Determine the [x, y] coordinate at the center of the cell enclosing the given text.  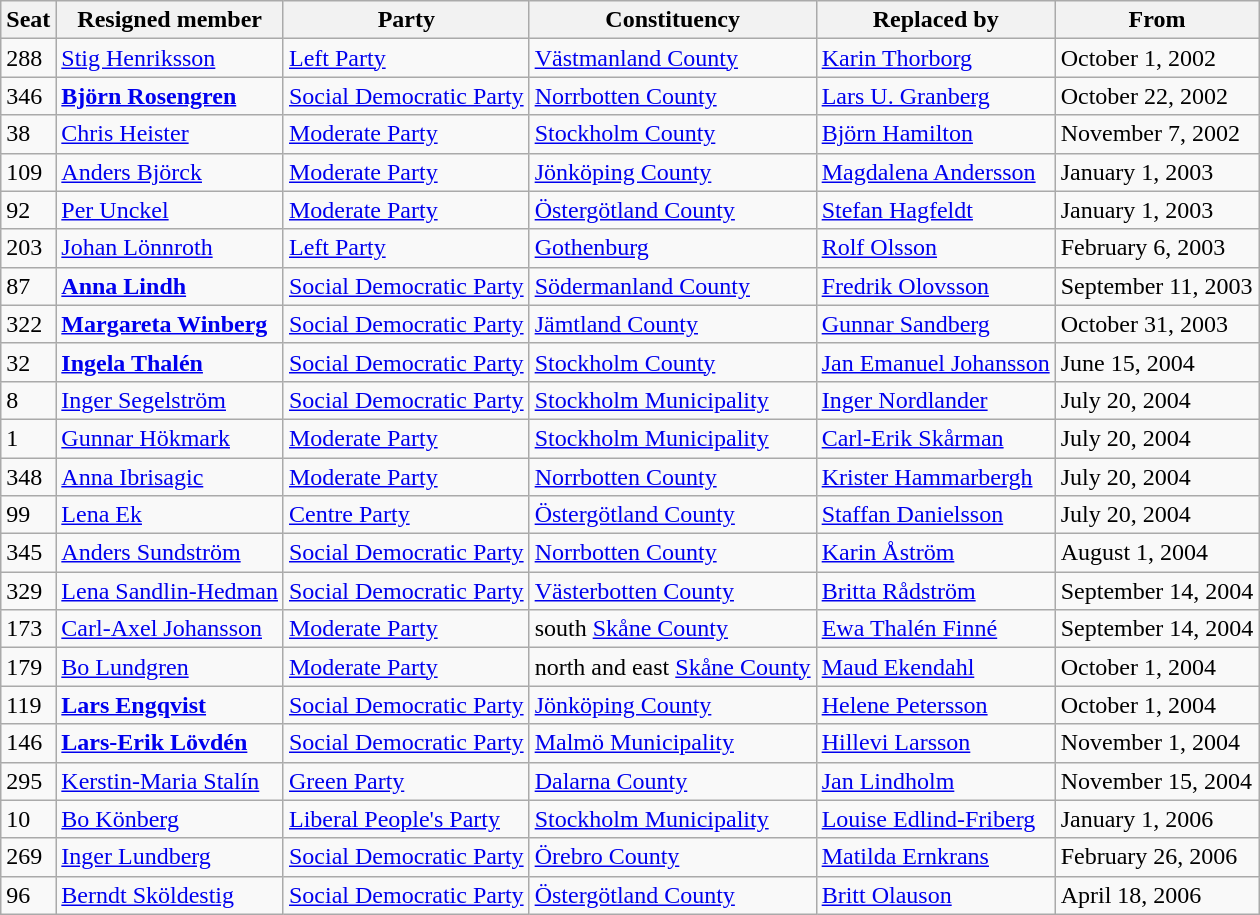
Anna Lindh [170, 286]
Karin Åström [936, 553]
Fredrik Olovsson [936, 286]
Lars-Erik Lövdén [170, 743]
June 15, 2004 [1157, 362]
Rolf Olsson [936, 248]
Björn Hamilton [936, 134]
Karin Thorborg [936, 58]
Lena Ek [170, 515]
Berndt Sköldestig [170, 895]
Per Unckel [170, 210]
Gunnar Sandberg [936, 324]
Louise Edlind-Friberg [936, 819]
Björn Rosengren [170, 96]
Inger Segelström [170, 400]
179 [28, 667]
Anna Ibrisagic [170, 477]
109 [28, 172]
south Skåne County [672, 629]
Lena Sandlin-Hedman [170, 591]
173 [28, 629]
96 [28, 895]
north and east Skåne County [672, 667]
Jan Emanuel Johansson [936, 362]
Constituency [672, 20]
Anders Sundström [170, 553]
346 [28, 96]
99 [28, 515]
January 1, 2006 [1157, 819]
November 1, 2004 [1157, 743]
Carl-Axel Johansson [170, 629]
Seat [28, 20]
Bo Könberg [170, 819]
1 [28, 438]
Lars U. Granberg [936, 96]
February 6, 2003 [1157, 248]
August 1, 2004 [1157, 553]
Liberal People's Party [406, 819]
October 31, 2003 [1157, 324]
92 [28, 210]
Matilda Ernkrans [936, 857]
87 [28, 286]
Carl-Erik Skårman [936, 438]
Västerbotten County [672, 591]
Jämtland County [672, 324]
Stig Henriksson [170, 58]
Södermanland County [672, 286]
Ingela Thalén [170, 362]
November 15, 2004 [1157, 781]
Västmanland County [672, 58]
119 [28, 705]
146 [28, 743]
Stefan Hagfeldt [936, 210]
Krister Hammarbergh [936, 477]
November 7, 2002 [1157, 134]
October 22, 2002 [1157, 96]
October 1, 2002 [1157, 58]
Resigned member [170, 20]
322 [28, 324]
8 [28, 400]
38 [28, 134]
From [1157, 20]
Helene Petersson [936, 705]
Hillevi Larsson [936, 743]
February 26, 2006 [1157, 857]
Centre Party [406, 515]
Gunnar Hökmark [170, 438]
Inger Lundberg [170, 857]
Dalarna County [672, 781]
Chris Heister [170, 134]
Staffan Danielsson [936, 515]
32 [28, 362]
Party [406, 20]
Bo Lundgren [170, 667]
Lars Engqvist [170, 705]
Örebro County [672, 857]
329 [28, 591]
Ewa Thalén Finné [936, 629]
Jan Lindholm [936, 781]
September 11, 2003 [1157, 286]
Johan Lönnroth [170, 248]
April 18, 2006 [1157, 895]
Replaced by [936, 20]
Kerstin-Maria Stalín [170, 781]
10 [28, 819]
Anders Björck [170, 172]
295 [28, 781]
Britt Olauson [936, 895]
345 [28, 553]
Gothenburg [672, 248]
203 [28, 248]
Maud Ekendahl [936, 667]
288 [28, 58]
Margareta Winberg [170, 324]
Malmö Municipality [672, 743]
Britta Rådström [936, 591]
Magdalena Andersson [936, 172]
269 [28, 857]
348 [28, 477]
Green Party [406, 781]
Inger Nordlander [936, 400]
